Scan for the cell matching the given text and deliver its (X, Y) coordinate at center. 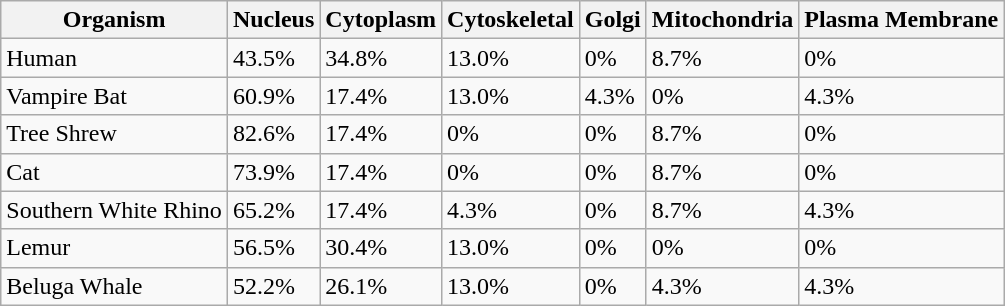
Cytoplasm (381, 20)
Beluga Whale (114, 286)
52.2% (273, 286)
Organism (114, 20)
Plasma Membrane (902, 20)
26.1% (381, 286)
Mitochondria (722, 20)
Cytoskeletal (511, 20)
56.5% (273, 248)
Cat (114, 172)
65.2% (273, 210)
Lemur (114, 248)
Nucleus (273, 20)
Southern White Rhino (114, 210)
34.8% (381, 58)
Tree Shrew (114, 134)
30.4% (381, 248)
Golgi (612, 20)
60.9% (273, 96)
Vampire Bat (114, 96)
Human (114, 58)
73.9% (273, 172)
43.5% (273, 58)
82.6% (273, 134)
